Output the [X, Y] coordinate of the center of the cell containing the given text.  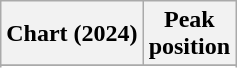
Peakposition [189, 34]
Chart (2024) [72, 34]
